Scan for the cell matching the given text and deliver its (X, Y) coordinate at center. 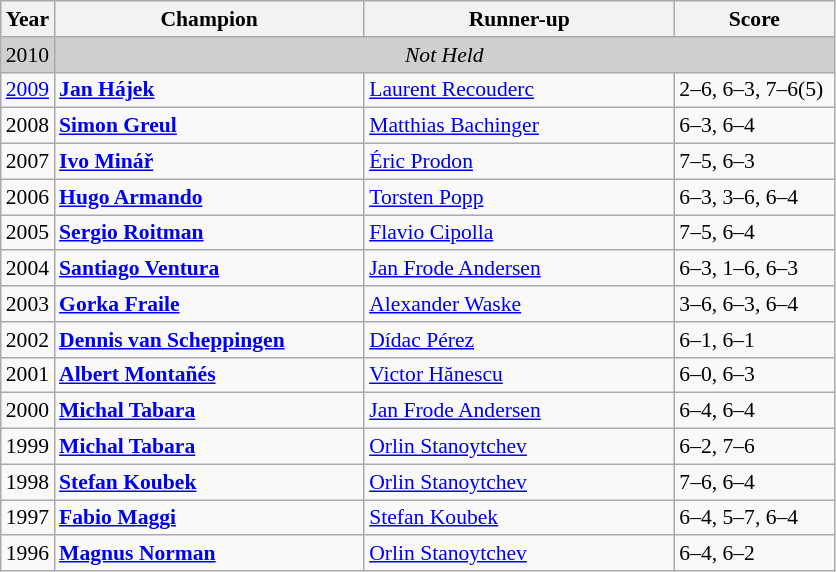
Santiago Ventura (209, 269)
1999 (28, 447)
Jan Hájek (209, 90)
1997 (28, 518)
Ivo Minář (209, 162)
7–6, 6–4 (754, 482)
Dennis van Scheppingen (209, 340)
2005 (28, 233)
7–5, 6–4 (754, 233)
2000 (28, 411)
1998 (28, 482)
6–3, 3–6, 6–4 (754, 197)
6–4, 5–7, 6–4 (754, 518)
Victor Hănescu (519, 375)
2001 (28, 375)
Éric Prodon (519, 162)
2003 (28, 304)
Score (754, 19)
2–6, 6–3, 7–6(5) (754, 90)
Flavio Cipolla (519, 233)
7–5, 6–3 (754, 162)
2010 (28, 55)
Albert Montañés (209, 375)
6–4, 6–2 (754, 554)
Magnus Norman (209, 554)
Matthias Bachinger (519, 126)
2002 (28, 340)
2004 (28, 269)
Fabio Maggi (209, 518)
6–0, 6–3 (754, 375)
Alexander Waske (519, 304)
Sergio Roitman (209, 233)
2008 (28, 126)
2006 (28, 197)
Hugo Armando (209, 197)
Laurent Recouderc (519, 90)
6–4, 6–4 (754, 411)
Runner-up (519, 19)
2007 (28, 162)
6–3, 1–6, 6–3 (754, 269)
Champion (209, 19)
Dídac Pérez (519, 340)
6–2, 7–6 (754, 447)
Year (28, 19)
1996 (28, 554)
3–6, 6–3, 6–4 (754, 304)
Torsten Popp (519, 197)
Not Held (444, 55)
2009 (28, 90)
Simon Greul (209, 126)
6–1, 6–1 (754, 340)
6–3, 6–4 (754, 126)
Gorka Fraile (209, 304)
